Identify which cell holds the provided text, then report its (X, Y) central coordinate. 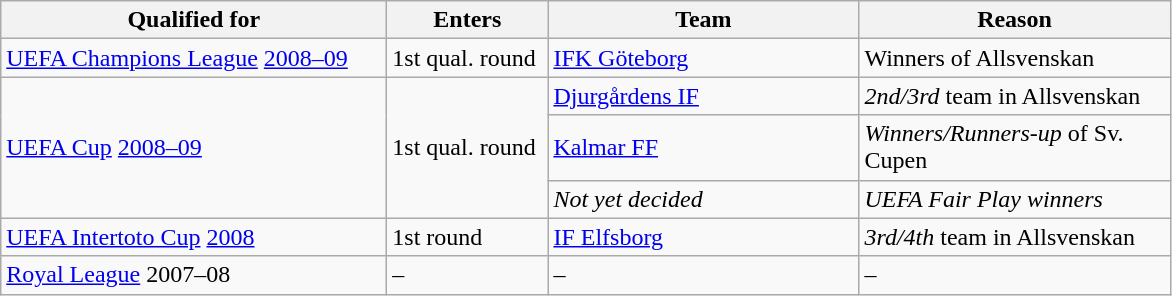
Qualified for (194, 20)
Djurgårdens IF (704, 96)
Kalmar FF (704, 148)
IFK Göteborg (704, 58)
Team (704, 20)
UEFA Champions League 2008–09 (194, 58)
2nd/3rd team in Allsvenskan (1014, 96)
Winners/Runners-up of Sv. Cupen (1014, 148)
Reason (1014, 20)
Winners of Allsvenskan (1014, 58)
UEFA Intertoto Cup 2008 (194, 237)
IF Elfsborg (704, 237)
1st round (468, 237)
UEFA Cup 2008–09 (194, 148)
UEFA Fair Play winners (1014, 199)
Enters (468, 20)
Not yet decided (704, 199)
3rd/4th team in Allsvenskan (1014, 237)
Royal League 2007–08 (194, 275)
